Detect which cell encompasses the target text, then output its (x, y) center coordinate. 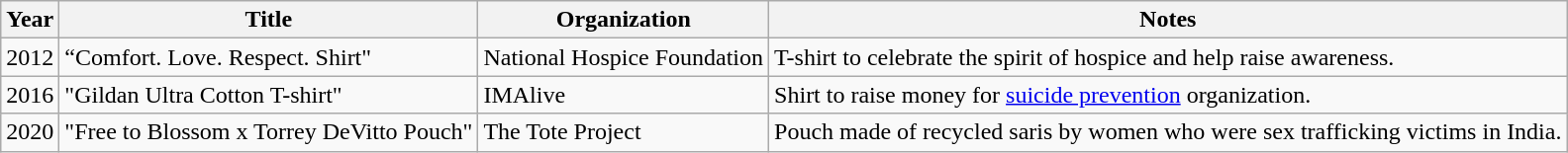
The Tote Project (624, 132)
Organization (624, 20)
2016 (30, 95)
IMAlive (624, 95)
"Free to Blossom x Torrey DeVitto Pouch" (269, 132)
Title (269, 20)
Shirt to raise money for suicide prevention organization. (1168, 95)
National Hospice Foundation (624, 57)
Pouch made of recycled saris by women who were sex trafficking victims in India. (1168, 132)
T-shirt to celebrate the spirit of hospice and help raise awareness. (1168, 57)
2012 (30, 57)
“Comfort. Love. Respect. Shirt" (269, 57)
Notes (1168, 20)
2020 (30, 132)
"Gildan Ultra Cotton T-shirt" (269, 95)
Year (30, 20)
